For the text-containing cell, return its midpoint in [x, y] coordinate format. 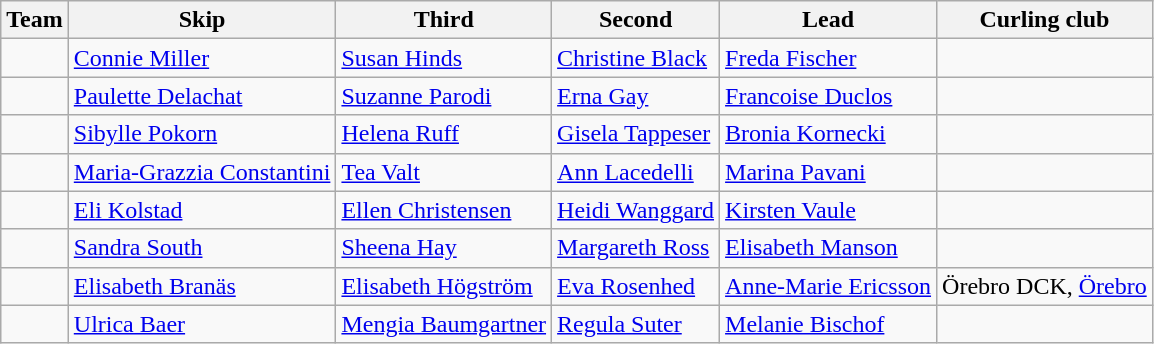
Mengia Baumgartner [444, 324]
Marina Pavani [828, 172]
Sheena Hay [444, 248]
Ann Lacedelli [636, 172]
Gisela Tappeser [636, 134]
Paulette Delachat [202, 96]
Kirsten Vaule [828, 210]
Helena Ruff [444, 134]
Eva Rosenhed [636, 286]
Connie Miller [202, 58]
Sandra South [202, 248]
Anne-Marie Ericsson [828, 286]
Elisabeth Högström [444, 286]
Third [444, 20]
Erna Gay [636, 96]
Curling club [1045, 20]
Ulrica Baer [202, 324]
Second [636, 20]
Freda Fischer [828, 58]
Elisabeth Branäs [202, 286]
Tea Valt [444, 172]
Ellen Christensen [444, 210]
Örebro DCK, Örebro [1045, 286]
Sibylle Pokorn [202, 134]
Regula Suter [636, 324]
Eli Kolstad [202, 210]
Christine Black [636, 58]
Francoise Duclos [828, 96]
Elisabeth Manson [828, 248]
Lead [828, 20]
Heidi Wanggard [636, 210]
Skip [202, 20]
Bronia Kornecki [828, 134]
Team [35, 20]
Suzanne Parodi [444, 96]
Melanie Bischof [828, 324]
Susan Hinds [444, 58]
Margareth Ross [636, 248]
Maria-Grazzia Constantini [202, 172]
